Capture the cell that displays the provided text and extract its (X, Y) central coordinate. 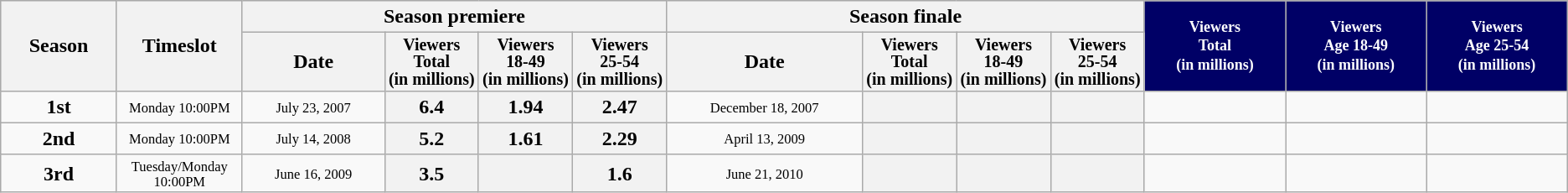
Tuesday/Monday 10:00PM (179, 173)
2.47 (620, 107)
Season finale (905, 17)
ViewersAge 18-49(in millions) (1356, 46)
5.2 (431, 138)
1st (59, 107)
Season premiere (454, 17)
Timeslot (179, 46)
1.61 (525, 138)
ViewersAge 25-54(in millions) (1497, 46)
December 18, 2007 (765, 107)
1.94 (525, 107)
2.29 (620, 138)
Season (59, 46)
3rd (59, 173)
ViewersTotal(in millions) (1215, 46)
June 16, 2009 (313, 173)
3.5 (431, 173)
2nd (59, 138)
1.6 (620, 173)
June 21, 2010 (765, 173)
April 13, 2009 (765, 138)
July 23, 2007 (313, 107)
July 14, 2008 (313, 138)
6.4 (431, 107)
